Search for the cell housing the specified text and yield its [x, y] center coordinate. 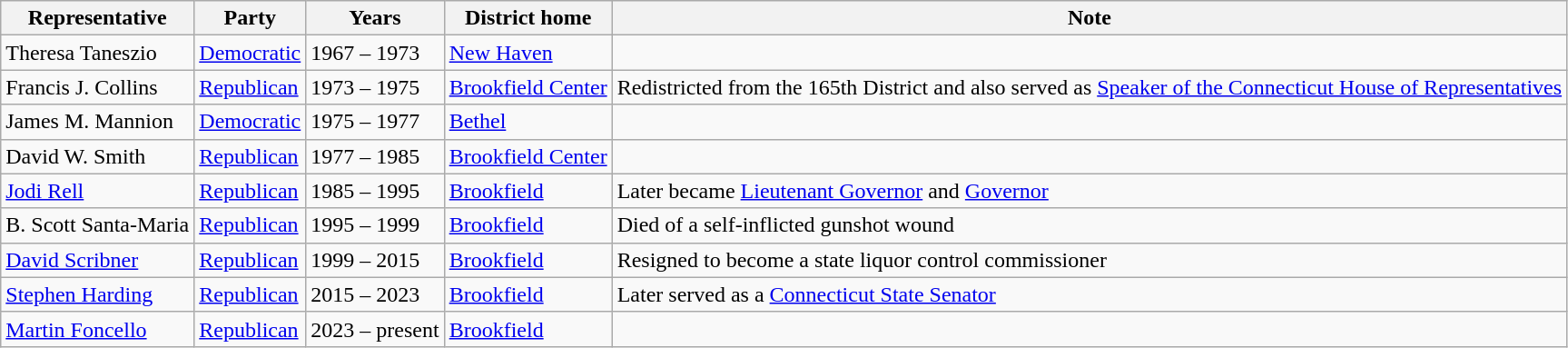
1995 – 1999 [375, 225]
1967 – 1973 [375, 53]
James M. Mannion [98, 122]
Party [251, 18]
2015 – 2023 [375, 294]
David W. Smith [98, 156]
Later became Lieutenant Governor and Governor [1090, 191]
New Haven [528, 53]
1973 – 1975 [375, 87]
Resigned to become a state liquor control commissioner [1090, 260]
1977 – 1985 [375, 156]
1975 – 1977 [375, 122]
Stephen Harding [98, 294]
Jodi Rell [98, 191]
2023 – present [375, 329]
1999 – 2015 [375, 260]
Later served as a Connecticut State Senator [1090, 294]
District home [528, 18]
David Scribner [98, 260]
Bethel [528, 122]
Theresa Taneszio [98, 53]
1985 – 1995 [375, 191]
Francis J. Collins [98, 87]
Years [375, 18]
Note [1090, 18]
Died of a self-inflicted gunshot wound [1090, 225]
B. Scott Santa-Maria [98, 225]
Redistricted from the 165th District and also served as Speaker of the Connecticut House of Representatives [1090, 87]
Representative [98, 18]
Martin Foncello [98, 329]
